Output the (X, Y) coordinate of the center of the cell containing the given text.  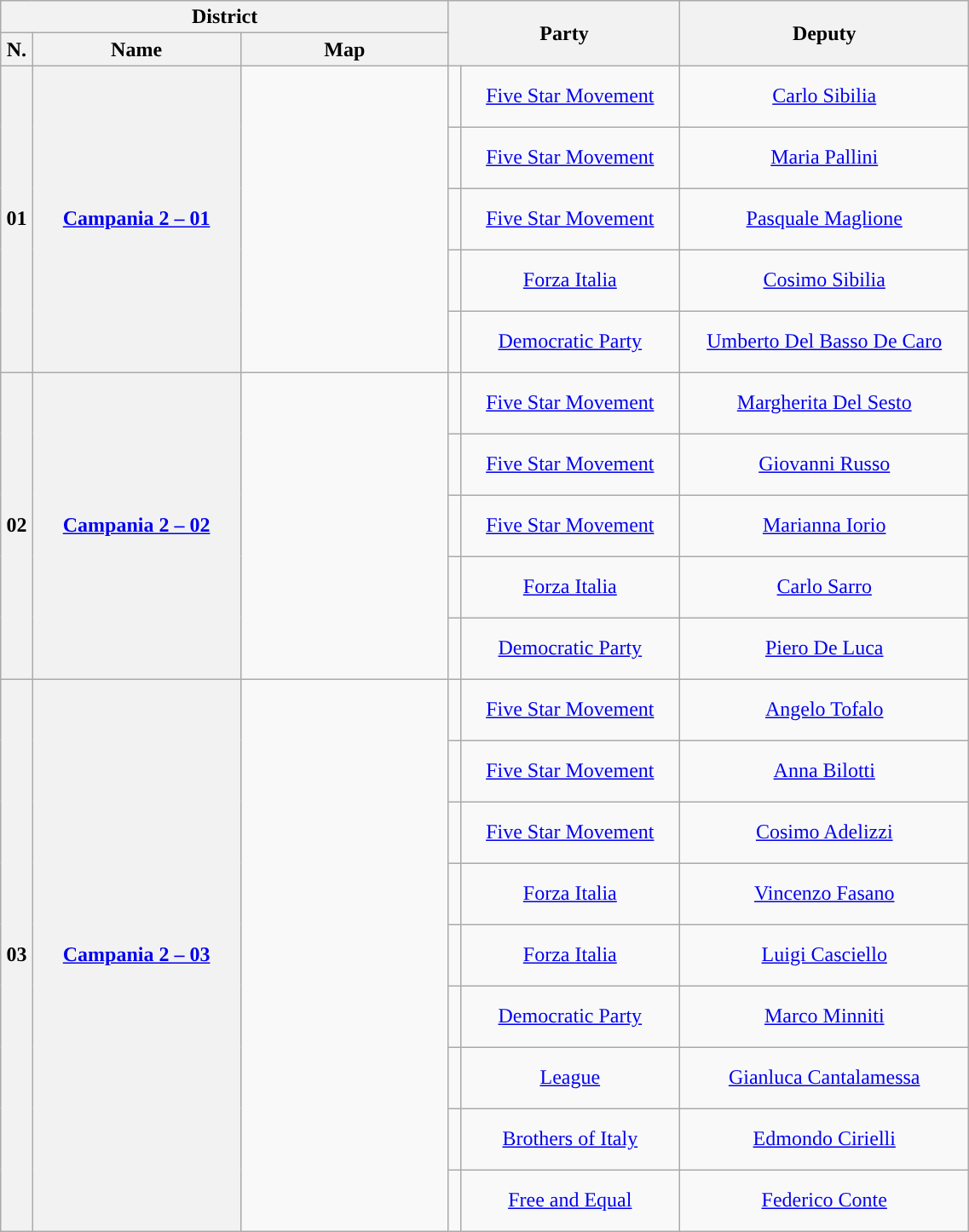
Umberto Del Basso De Caro (825, 342)
District (225, 17)
Cosimo Sibilia (825, 280)
Map (344, 49)
Party (564, 33)
02 (17, 526)
Federico Conte (825, 1200)
Maria Pallini (825, 158)
Campania 2 – 01 (136, 219)
03 (17, 955)
Marianna Iorio (825, 526)
Carlo Sarro (825, 587)
Marco Minniti (825, 1016)
Piero De Luca (825, 648)
Campania 2 – 03 (136, 955)
Campania 2 – 02 (136, 526)
01 (17, 219)
Giovanni Russo (825, 464)
Gianluca Cantalamessa (825, 1078)
Edmondo Cirielli (825, 1139)
Name (136, 49)
Pasquale Maglione (825, 219)
Cosimo Adelizzi (825, 832)
Free and Equal (570, 1200)
Luigi Casciello (825, 955)
League (570, 1078)
N. (17, 49)
Vincenzo Fasano (825, 894)
Carlo Sibilia (825, 96)
Angelo Tofalo (825, 710)
Deputy (825, 33)
Brothers of Italy (570, 1139)
Margherita Del Sesto (825, 403)
Anna Bilotti (825, 771)
